From the cell containing the given text, extract its center point as [X, Y] coordinate. 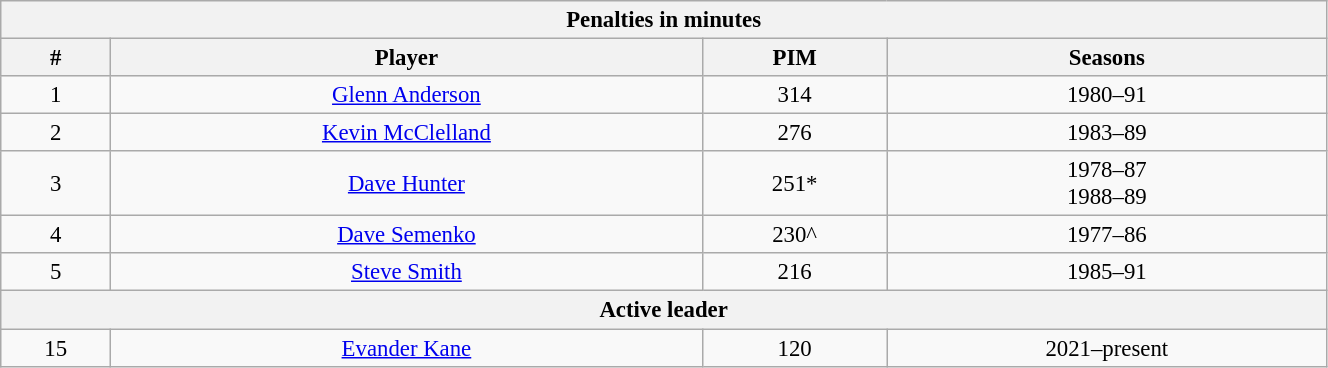
Player [406, 58]
120 [794, 348]
1985–91 [1106, 273]
216 [794, 273]
Dave Semenko [406, 235]
3 [56, 184]
1 [56, 95]
230^ [794, 235]
Kevin McClelland [406, 133]
1980–91 [1106, 95]
Penalties in minutes [664, 20]
2 [56, 133]
314 [794, 95]
Glenn Anderson [406, 95]
Steve Smith [406, 273]
Active leader [664, 310]
Evander Kane [406, 348]
PIM [794, 58]
1977–86 [1106, 235]
1983–89 [1106, 133]
2021–present [1106, 348]
5 [56, 273]
276 [794, 133]
251* [794, 184]
Dave Hunter [406, 184]
Seasons [1106, 58]
1978–871988–89 [1106, 184]
# [56, 58]
4 [56, 235]
15 [56, 348]
